For the text-containing cell, return its midpoint in (X, Y) coordinate format. 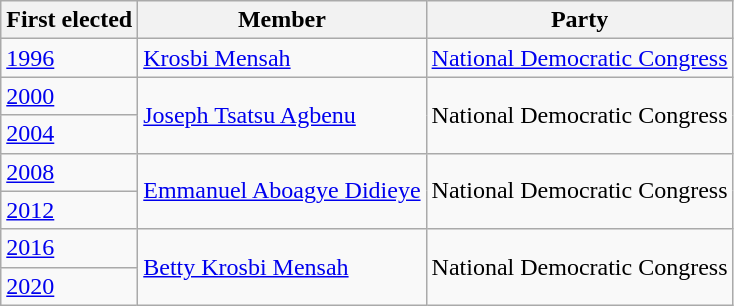
1996 (70, 58)
2000 (70, 96)
Member (282, 20)
2004 (70, 134)
Betty Krosbi Mensah (282, 267)
Emmanuel Aboagye Didieye (282, 191)
First elected (70, 20)
Party (580, 20)
2020 (70, 286)
2008 (70, 172)
Joseph Tsatsu Agbenu (282, 115)
2016 (70, 248)
Krosbi Mensah (282, 58)
2012 (70, 210)
